From the cell containing the given text, extract its center point as (X, Y) coordinate. 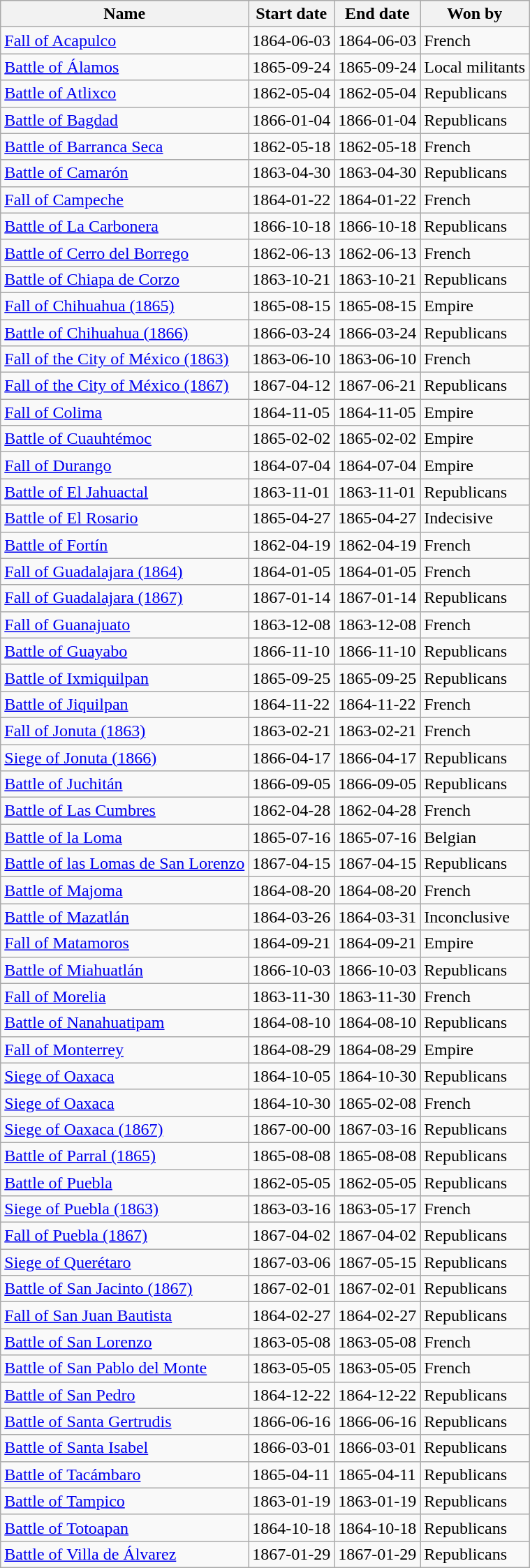
1863-05-17 (377, 1209)
1867-03-16 (377, 1129)
Battle of Camarón (124, 173)
Fall of Guadalajara (1867) (124, 598)
Battle of las Lomas de San Lorenzo (124, 864)
Fall of Campeche (124, 200)
Fall of Durango (124, 465)
Battle of Chiapa de Corzo (124, 279)
1867-05-15 (377, 1262)
Battle of Las Cumbres (124, 811)
Battle of Miahuatlán (124, 970)
Fall of Guadalajara (1864) (124, 572)
Fall of San Juan Bautista (124, 1315)
Fall of the City of México (1867) (124, 386)
Battle of Ixmiquilpan (124, 678)
1867-03-06 (292, 1262)
1865-02-08 (377, 1103)
Battle of San Pedro (124, 1395)
Battle of Barranca Seca (124, 147)
Battle of San Pablo del Monte (124, 1368)
Fall of Colima (124, 412)
Fall of Chihuahua (1865) (124, 306)
Battle of Álamos (124, 67)
Battle of Cerro del Borrego (124, 253)
Battle of Fortín (124, 545)
Battle of San Lorenzo (124, 1342)
Fall of Guanajuato (124, 625)
1864-03-31 (377, 917)
Fall of Acapulco (124, 40)
Battle of Tampico (124, 1501)
1867-04-12 (292, 386)
Fall of Morelia (124, 996)
Siege of Querétaro (124, 1262)
Battle of Bagdad (124, 120)
Fall of Puebla (1867) (124, 1236)
Battle of Villa de Álvarez (124, 1554)
Belgian (475, 837)
Battle of La Carbonera (124, 226)
Battle of Nanahuatipam (124, 1023)
Battle of Totoapan (124, 1528)
1863-03-16 (292, 1209)
Battle of Chihuahua (1866) (124, 333)
Battle of Puebla (124, 1183)
Name (124, 14)
Inconclusive (475, 917)
Battle of San Jacinto (1867) (124, 1289)
Siege of Puebla (1863) (124, 1209)
Battle of Santa Gertrudis (124, 1421)
Battle of Parral (1865) (124, 1156)
Local militants (475, 67)
Battle of Atlixco (124, 94)
Battle of Tacámbaro (124, 1474)
Won by (475, 14)
Battle of Cuauhtémoc (124, 439)
Indecisive (475, 518)
Battle of El Jahuactal (124, 492)
Fall of Matamoros (124, 943)
Fall of Monterrey (124, 1050)
Siege of Oaxaca (1867) (124, 1129)
Battle of Jiquilpan (124, 704)
Battle of Santa Isabel (124, 1448)
1864-03-26 (292, 917)
1867-00-00 (292, 1129)
Battle of Majoma (124, 890)
End date (377, 14)
Fall of Jonuta (1863) (124, 731)
Fall of the City of México (1863) (124, 359)
1864-10-05 (292, 1076)
Battle of Guayabo (124, 651)
1867-06-21 (377, 386)
Siege of Jonuta (1866) (124, 757)
Start date (292, 14)
Battle of El Rosario (124, 518)
Battle of Juchitán (124, 784)
Battle of la Loma (124, 837)
Battle of Mazatlán (124, 917)
